Output the [x, y] coordinate of the center of the cell containing the given text.  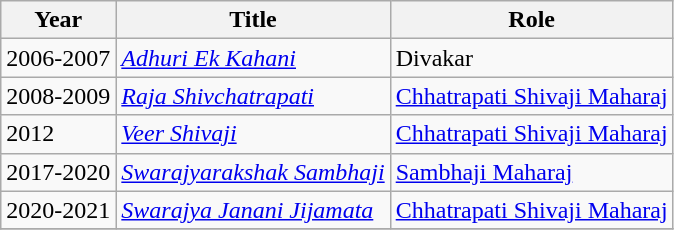
Veer Shivaji [253, 134]
Swarajya Janani Jijamata [253, 210]
Raja Shivchatrapati [253, 96]
Sambhaji Maharaj [532, 172]
2017-2020 [58, 172]
Swarajyarakshak Sambhaji [253, 172]
2006-2007 [58, 58]
Year [58, 20]
2012 [58, 134]
Divakar [532, 58]
2008-2009 [58, 96]
Adhuri Ek Kahani [253, 58]
Title [253, 20]
2020-2021 [58, 210]
Role [532, 20]
